Locate the cell with the specified text and output its (X, Y) center coordinate. 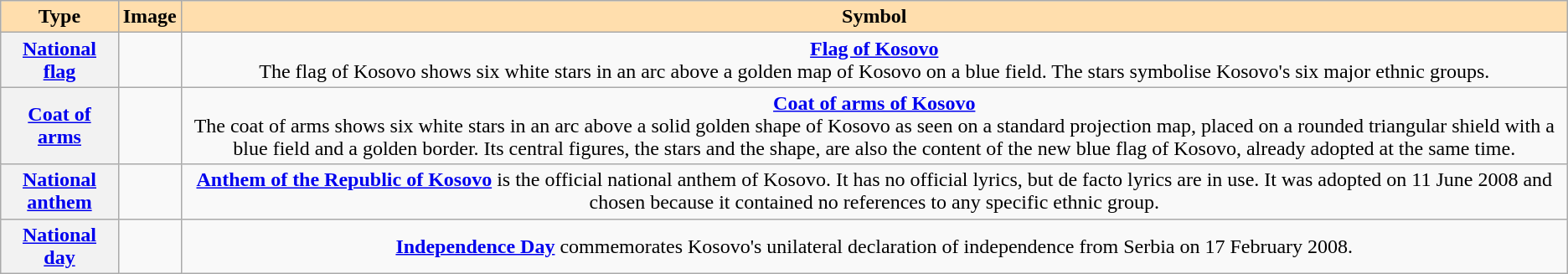
Coat of arms (59, 126)
National anthem (59, 191)
Symbol (874, 17)
National flag (59, 60)
National day (59, 246)
Independence Day commemorates Kosovo's unilateral declaration of independence from Serbia on 17 February 2008. (874, 246)
Image (149, 17)
Type (59, 17)
